Determine the (X, Y) coordinate at the center of the cell enclosing the given text.  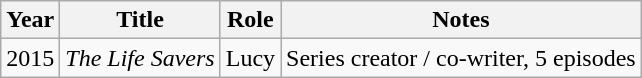
Notes (462, 20)
Lucy (250, 58)
2015 (30, 58)
Role (250, 20)
Title (140, 20)
Series creator / co-writer, 5 episodes (462, 58)
Year (30, 20)
The Life Savers (140, 58)
